Locate the cell with the specified text and output its (X, Y) center coordinate. 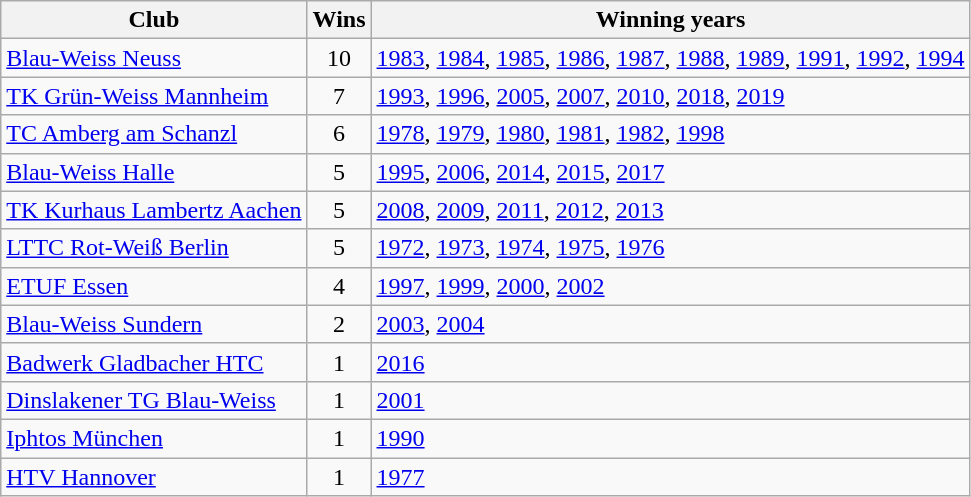
1997, 1999, 2000, 2002 (670, 286)
TK Kurhaus Lambertz Aachen (154, 210)
1972, 1973, 1974, 1975, 1976 (670, 248)
TK Grün-Weiss Mannheim (154, 96)
Badwerk Gladbacher HTC (154, 362)
2003, 2004 (670, 324)
Club (154, 20)
1995, 2006, 2014, 2015, 2017 (670, 172)
6 (339, 134)
7 (339, 96)
2 (339, 324)
1990 (670, 438)
Blau-Weiss Sundern (154, 324)
Dinslakener TG Blau-Weiss (154, 400)
4 (339, 286)
Iphtos München (154, 438)
2001 (670, 400)
HTV Hannover (154, 477)
1993, 1996, 2005, 2007, 2010, 2018, 2019 (670, 96)
2016 (670, 362)
Blau-Weiss Neuss (154, 58)
2008, 2009, 2011, 2012, 2013 (670, 210)
1978, 1979, 1980, 1981, 1982, 1998 (670, 134)
Blau-Weiss Halle (154, 172)
1977 (670, 477)
ETUF Essen (154, 286)
Wins (339, 20)
Winning years (670, 20)
1983, 1984, 1985, 1986, 1987, 1988, 1989, 1991, 1992, 1994 (670, 58)
10 (339, 58)
LTTC Rot-Weiß Berlin (154, 248)
TC Amberg am Schanzl (154, 134)
